Scan for the cell matching the given text and deliver its [X, Y] coordinate at center. 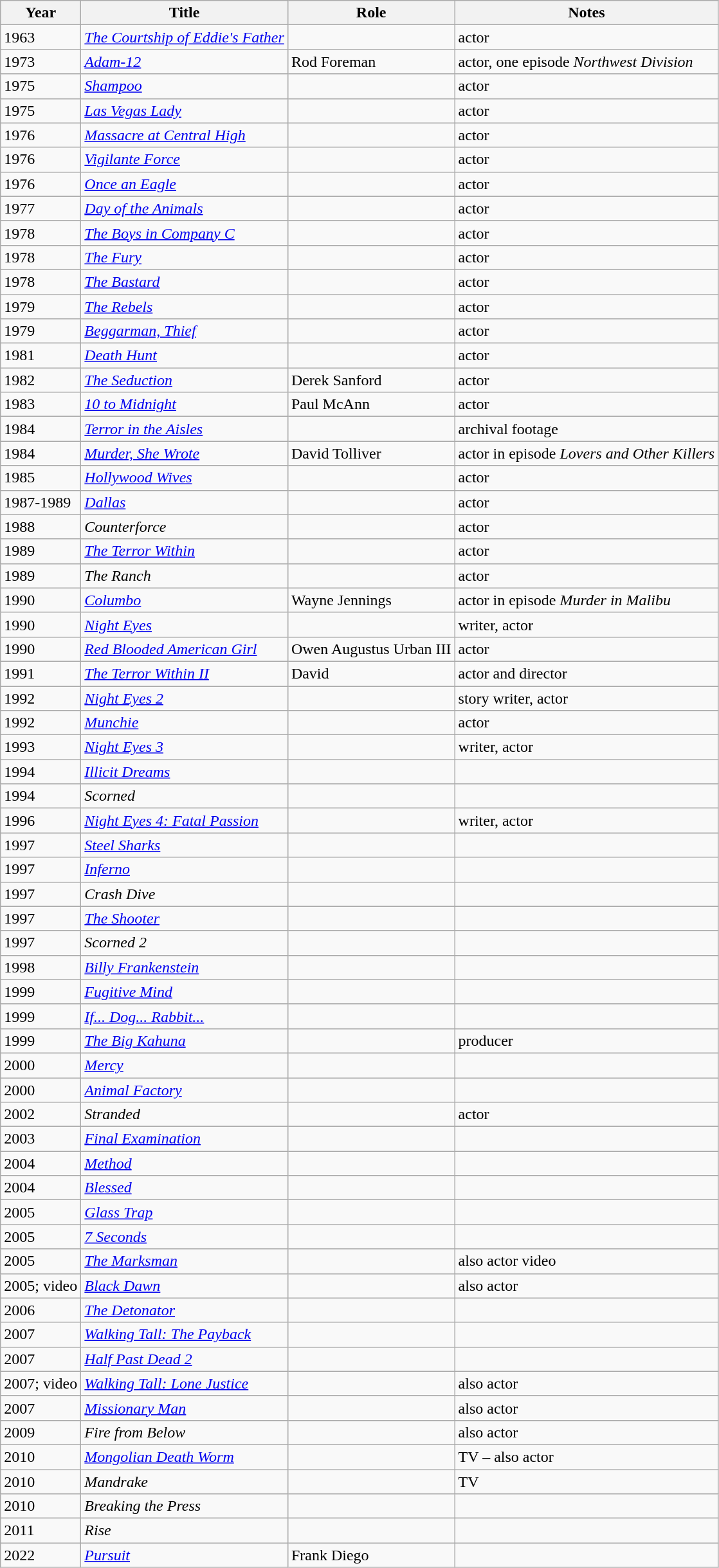
Mercy [185, 1065]
Breaking the Press [185, 1506]
actor in episode Lovers and Other Killers [587, 453]
Massacre at Central High [185, 135]
Stranded [185, 1115]
Paul McAnn [371, 405]
also actor video [587, 1261]
The Seduction [185, 380]
Munchie [185, 723]
2005; video [41, 1286]
Illicit Dreams [185, 772]
Day of the Animals [185, 208]
The Shooter [185, 918]
2009 [41, 1432]
Billy Frankenstein [185, 967]
Final Examination [185, 1139]
1983 [41, 405]
Night Eyes 4: Fatal Passion [185, 821]
The Fury [185, 257]
1985 [41, 478]
producer [587, 1041]
The Big Kahuna [185, 1041]
Rise [185, 1531]
David [371, 673]
Night Eyes 2 [185, 698]
The Bastard [185, 282]
Crash Dive [185, 894]
2022 [41, 1555]
Walking Tall: Lone Justice [185, 1383]
The Marksman [185, 1261]
Beggarman, Thief [185, 331]
Animal Factory [185, 1090]
Adam-12 [185, 62]
Half Past Dead 2 [185, 1359]
1982 [41, 380]
1993 [41, 747]
actor in episode Murder in Malibu [587, 600]
The Rebels [185, 307]
2003 [41, 1139]
1977 [41, 208]
Columbo [185, 600]
Dallas [185, 502]
Inferno [185, 870]
Pursuit [185, 1555]
Hollywood Wives [185, 478]
Scorned 2 [185, 943]
Notes [587, 13]
Walking Tall: The Payback [185, 1335]
Method [185, 1163]
Once an Eagle [185, 184]
The Courtship of Eddie's Father [185, 37]
Role [371, 13]
TV [587, 1481]
1988 [41, 527]
Scorned [185, 796]
Year [41, 13]
archival footage [587, 429]
Las Vegas Lady [185, 111]
Murder, She Wrote [185, 453]
Fugitive Mind [185, 992]
Blessed [185, 1188]
2006 [41, 1310]
Owen Augustus Urban III [371, 649]
Missionary Man [185, 1408]
Fire from Below [185, 1432]
The Terror Within II [185, 673]
7 Seconds [185, 1237]
Counterforce [185, 527]
Death Hunt [185, 356]
Vigilante Force [185, 160]
2002 [41, 1115]
Night Eyes [185, 624]
10 to Midnight [185, 405]
Terror in the Aisles [185, 429]
2007; video [41, 1383]
Title [185, 13]
1987-1989 [41, 502]
actor and director [587, 673]
Night Eyes 3 [185, 747]
The Terror Within [185, 551]
1998 [41, 967]
Shampoo [185, 86]
1963 [41, 37]
Rod Foreman [371, 62]
Red Blooded American Girl [185, 649]
1991 [41, 673]
actor, one episode Northwest Division [587, 62]
Black Dawn [185, 1286]
2011 [41, 1531]
Steel Sharks [185, 845]
1981 [41, 356]
The Ranch [185, 576]
If... Dog... Rabbit... [185, 1016]
The Boys in Company C [185, 233]
story writer, actor [587, 698]
1996 [41, 821]
Wayne Jennings [371, 600]
Frank Diego [371, 1555]
Mongolian Death Worm [185, 1457]
TV – also actor [587, 1457]
David Tolliver [371, 453]
Derek Sanford [371, 380]
The Detonator [185, 1310]
Mandrake [185, 1481]
Glass Trap [185, 1212]
1973 [41, 62]
